Provide the (x, y) coordinate of the cell's center where the given text is located.  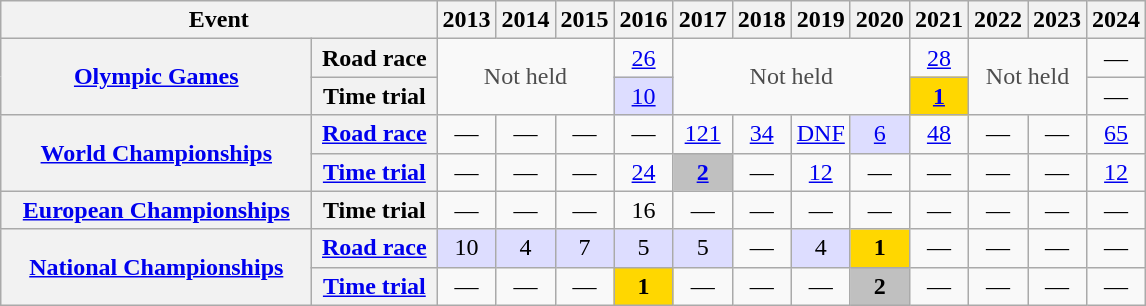
2024 (1116, 20)
16 (644, 210)
6 (880, 134)
Olympic Games (156, 77)
European Championships (156, 210)
2018 (762, 20)
2020 (880, 20)
2014 (526, 20)
28 (938, 58)
2013 (466, 20)
24 (644, 172)
65 (1116, 134)
2023 (1058, 20)
2017 (702, 20)
7 (584, 248)
2019 (820, 20)
121 (702, 134)
48 (938, 134)
2015 (584, 20)
2016 (644, 20)
34 (762, 134)
DNF (820, 134)
Event (219, 20)
26 (644, 58)
World Championships (156, 153)
2021 (938, 20)
2022 (998, 20)
National Championships (156, 267)
